Provide the (X, Y) coordinate of the cell's center where the given text is located.  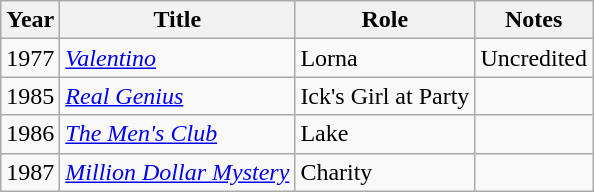
Lorna (385, 58)
1985 (30, 96)
Charity (385, 172)
1977 (30, 58)
Role (385, 20)
Lake (385, 134)
Title (178, 20)
1987 (30, 172)
1986 (30, 134)
Valentino (178, 58)
Year (30, 20)
Real Genius (178, 96)
Ick's Girl at Party (385, 96)
Million Dollar Mystery (178, 172)
Uncredited (534, 58)
Notes (534, 20)
The Men's Club (178, 134)
